Pinpoint the cell where the given text exists, returning its (X, Y) midpoint coordinate. 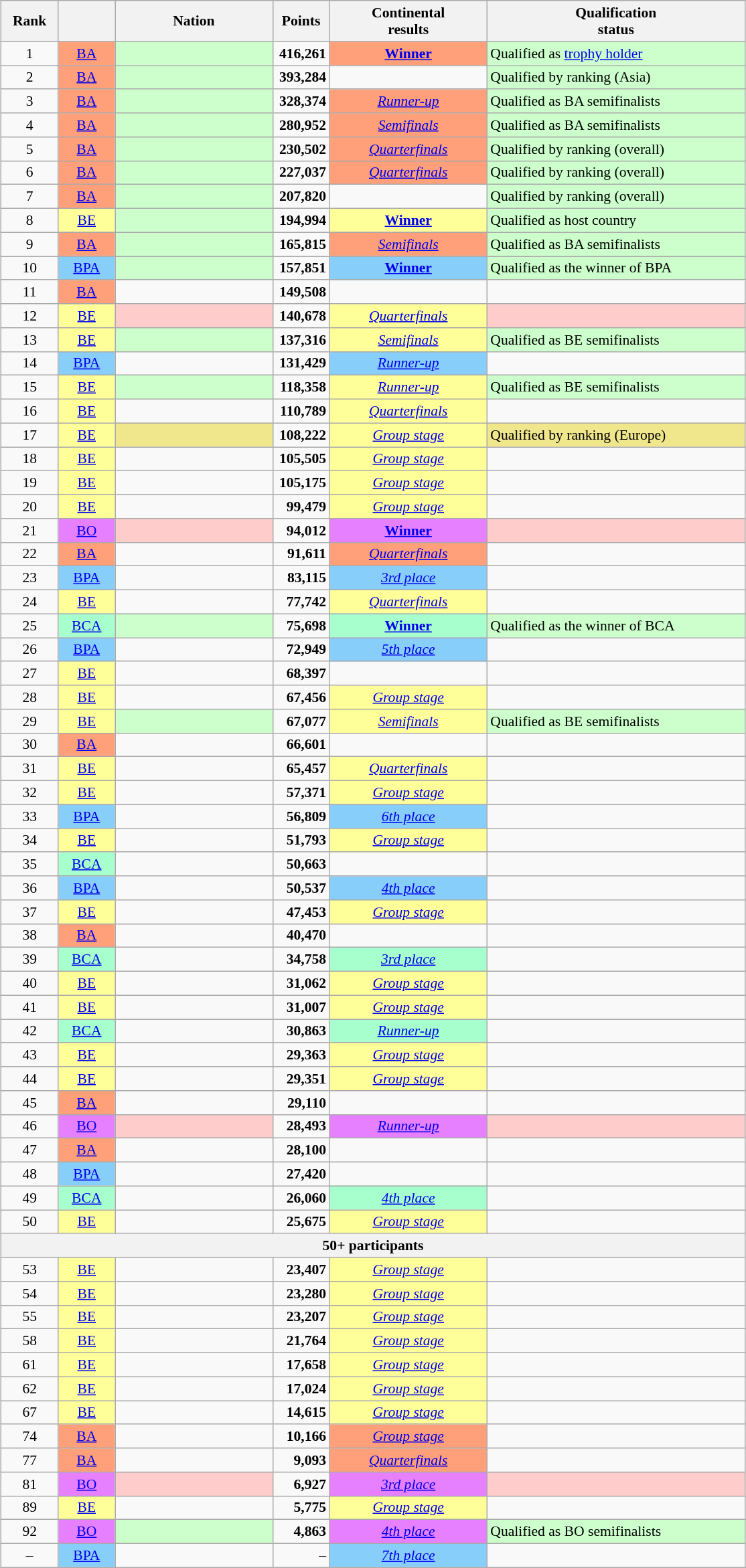
105,175 (301, 483)
29,110 (301, 1102)
11 (29, 292)
23 (29, 578)
25,675 (301, 1222)
34,758 (301, 960)
75,698 (301, 626)
83,115 (301, 578)
50,663 (301, 864)
Qualified by ranking (Asia) (616, 78)
49 (29, 1198)
57,371 (301, 792)
29,351 (301, 1079)
77,742 (301, 602)
40,470 (301, 936)
67 (29, 1412)
26 (29, 649)
58 (29, 1341)
165,815 (301, 244)
137,316 (301, 339)
28,100 (301, 1150)
28,493 (301, 1126)
31,062 (301, 983)
37 (29, 911)
31 (29, 769)
Points (301, 21)
72,949 (301, 649)
65,457 (301, 769)
14 (29, 363)
47 (29, 1150)
Nation (194, 21)
30,863 (301, 1031)
91,611 (301, 554)
393,284 (301, 78)
31,007 (301, 1007)
27 (29, 673)
17 (29, 435)
25 (29, 626)
33 (29, 816)
230,502 (301, 149)
Qualified as trophy holder (616, 54)
23,207 (301, 1317)
9 (29, 244)
50+ participants (374, 1245)
118,358 (301, 387)
99,479 (301, 507)
34 (29, 841)
3 (29, 101)
Qualified as BO semifinalists (616, 1532)
45 (29, 1102)
6th place (408, 816)
13 (29, 339)
4,863 (301, 1532)
24 (29, 602)
36 (29, 888)
416,261 (301, 54)
12 (29, 316)
5th place (408, 649)
66,601 (301, 745)
61 (29, 1365)
81 (29, 1484)
68,397 (301, 673)
194,994 (301, 220)
6 (29, 173)
94,012 (301, 530)
17,024 (301, 1389)
14,615 (301, 1412)
Qualified as host country (616, 220)
89 (29, 1508)
53 (29, 1270)
74 (29, 1436)
21 (29, 530)
21,764 (301, 1341)
4 (29, 125)
108,222 (301, 435)
Continentalresults (408, 21)
17,658 (301, 1365)
105,505 (301, 459)
15 (29, 387)
328,374 (301, 101)
28 (29, 697)
67,456 (301, 697)
227,037 (301, 173)
157,851 (301, 268)
26,060 (301, 1198)
131,429 (301, 363)
7 (29, 197)
Qualificationstatus (616, 21)
5 (29, 149)
43 (29, 1055)
50 (29, 1222)
140,678 (301, 316)
40 (29, 983)
41 (29, 1007)
48 (29, 1174)
16 (29, 411)
20 (29, 507)
Qualified by ranking (Europe) (616, 435)
47,453 (301, 911)
39 (29, 960)
10 (29, 268)
29 (29, 721)
Qualified as the winner of BPA (616, 268)
55 (29, 1317)
6,927 (301, 1484)
207,820 (301, 197)
18 (29, 459)
19 (29, 483)
51,793 (301, 841)
23,280 (301, 1293)
92 (29, 1532)
32 (29, 792)
35 (29, 864)
149,508 (301, 292)
29,363 (301, 1055)
38 (29, 936)
77 (29, 1460)
1 (29, 54)
110,789 (301, 411)
10,166 (301, 1436)
27,420 (301, 1174)
30 (29, 745)
5,775 (301, 1508)
22 (29, 554)
23,407 (301, 1270)
54 (29, 1293)
7th place (408, 1555)
9,093 (301, 1460)
62 (29, 1389)
67,077 (301, 721)
280,952 (301, 125)
42 (29, 1031)
46 (29, 1126)
56,809 (301, 816)
44 (29, 1079)
2 (29, 78)
Rank (29, 21)
8 (29, 220)
Qualified as the winner of BCA (616, 626)
50,537 (301, 888)
